Extract the (x, y) coordinate from the center of the cell holding the provided text.  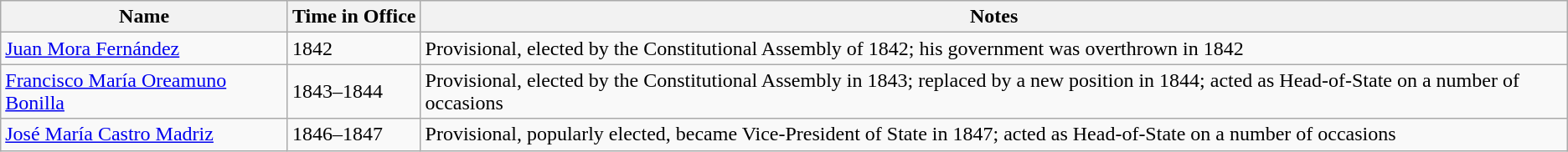
Francisco María Oreamuno Bonilla (144, 92)
Provisional, popularly elected, became Vice-President of State in 1847; acted as Head-of-State on a number of occasions (993, 134)
Juan Mora Fernández (144, 48)
1846–1847 (353, 134)
José María Castro Madriz (144, 134)
1843–1844 (353, 92)
Provisional, elected by the Constitutional Assembly in 1843; replaced by a new position in 1844; acted as Head-of-State on a number of occasions (993, 92)
Time in Office (353, 17)
Provisional, elected by the Constitutional Assembly of 1842; his government was overthrown in 1842 (993, 48)
Notes (993, 17)
1842 (353, 48)
Name (144, 17)
